Return the (X, Y) coordinate for the center point of the cell that contains the specified text.  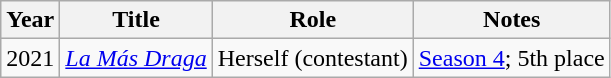
Year (30, 20)
La Más Draga (136, 58)
Notes (512, 20)
2021 (30, 58)
Season 4; 5th place (512, 58)
Herself (contestant) (312, 58)
Role (312, 20)
Title (136, 20)
